Provide the (x, y) coordinate of the cell's center where the given text is located.  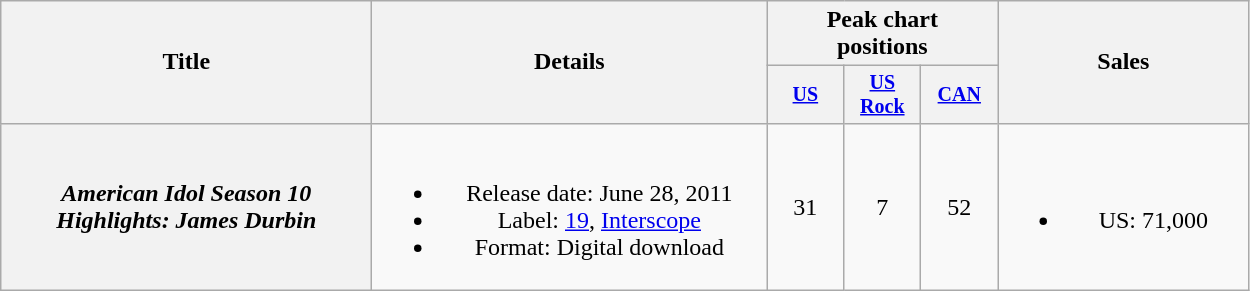
US (806, 94)
52 (960, 206)
Title (186, 62)
Sales (1124, 62)
USRock (882, 94)
31 (806, 206)
Release date: June 28, 2011Label: 19, InterscopeFormat: Digital download (570, 206)
US: 71,000 (1124, 206)
Details (570, 62)
CAN (960, 94)
American Idol Season 10Highlights: James Durbin (186, 206)
Peak chartpositions (882, 34)
7 (882, 206)
